Find where the given text appears and provide that cell's center as [X, Y] coordinate. 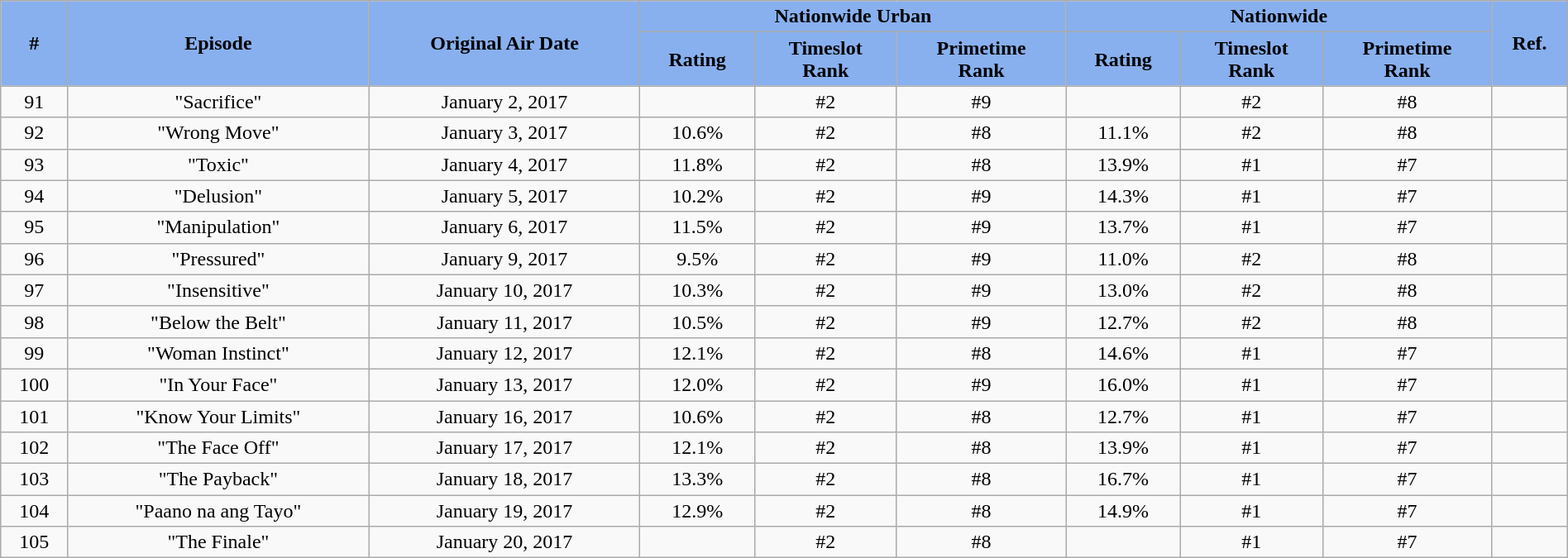
103 [35, 479]
91 [35, 102]
January 13, 2017 [504, 384]
January 2, 2017 [504, 102]
"Pressured" [218, 259]
"The Face Off" [218, 448]
"Insensitive" [218, 290]
"Delusion" [218, 196]
January 16, 2017 [504, 416]
100 [35, 384]
Ref. [1530, 43]
Nationwide [1279, 17]
January 5, 2017 [504, 196]
11.0% [1123, 259]
"Toxic" [218, 165]
105 [35, 542]
12.0% [697, 384]
14.6% [1123, 353]
"Wrong Move" [218, 133]
12.9% [697, 511]
9.5% [697, 259]
95 [35, 227]
"Manipulation" [218, 227]
94 [35, 196]
97 [35, 290]
Nationwide Urban [853, 17]
"Woman Instinct" [218, 353]
January 11, 2017 [504, 322]
January 20, 2017 [504, 542]
"The Payback" [218, 479]
92 [35, 133]
Episode [218, 43]
January 4, 2017 [504, 165]
January 18, 2017 [504, 479]
16.0% [1123, 384]
14.9% [1123, 511]
January 17, 2017 [504, 448]
10.3% [697, 290]
January 3, 2017 [504, 133]
16.7% [1123, 479]
11.1% [1123, 133]
10.5% [697, 322]
13.3% [697, 479]
"The Finale" [218, 542]
10.2% [697, 196]
Original Air Date [504, 43]
11.8% [697, 165]
January 19, 2017 [504, 511]
"Sacrifice" [218, 102]
January 9, 2017 [504, 259]
102 [35, 448]
January 10, 2017 [504, 290]
13.7% [1123, 227]
January 6, 2017 [504, 227]
99 [35, 353]
93 [35, 165]
104 [35, 511]
11.5% [697, 227]
13.0% [1123, 290]
"Paano na ang Tayo" [218, 511]
"In Your Face" [218, 384]
January 12, 2017 [504, 353]
14.3% [1123, 196]
# [35, 43]
"Below the Belt" [218, 322]
"Know Your Limits" [218, 416]
96 [35, 259]
101 [35, 416]
98 [35, 322]
